Pinpoint the cell where the given text exists, returning its (X, Y) midpoint coordinate. 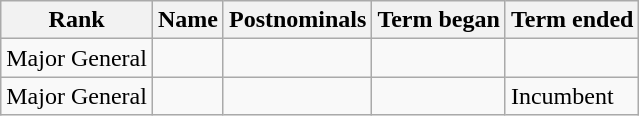
Name (188, 20)
Incumbent (572, 96)
Term began (439, 20)
Rank (77, 20)
Postnominals (297, 20)
Term ended (572, 20)
